Detect which cell encompasses the target text, then output its [X, Y] center coordinate. 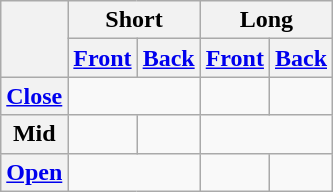
Short [134, 20]
Open [34, 172]
Long [266, 20]
Close [34, 96]
Mid [34, 134]
